For the text-containing cell, return its midpoint in (X, Y) coordinate format. 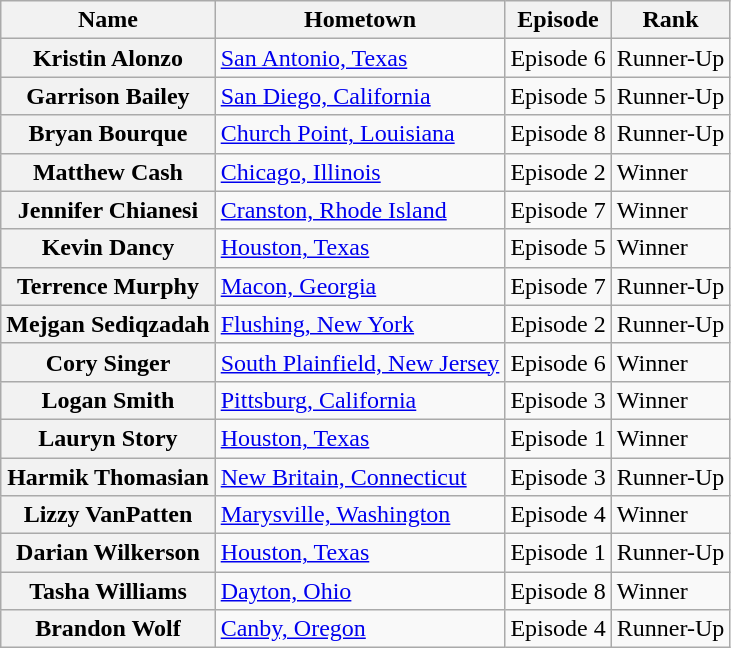
San Antonio, Texas (360, 58)
Kevin Dancy (108, 248)
Hometown (360, 20)
Matthew Cash (108, 172)
Harmik Thomasian (108, 477)
Tasha Williams (108, 591)
Flushing, New York (360, 324)
Mejgan Sediqzadah (108, 324)
Dayton, Ohio (360, 591)
Brandon Wolf (108, 629)
Rank (670, 20)
Canby, Oregon (360, 629)
Pittsburg, California (360, 400)
South Plainfield, New Jersey (360, 362)
Logan Smith (108, 400)
Chicago, Illinois (360, 172)
Marysville, Washington (360, 515)
Garrison Bailey (108, 96)
Bryan Bourque (108, 134)
Macon, Georgia (360, 286)
Terrence Murphy (108, 286)
New Britain, Connecticut (360, 477)
Cranston, Rhode Island (360, 210)
Lizzy VanPatten (108, 515)
Church Point, Louisiana (360, 134)
Lauryn Story (108, 438)
Name (108, 20)
Jennifer Chianesi (108, 210)
San Diego, California (360, 96)
Kristin Alonzo (108, 58)
Episode (558, 20)
Darian Wilkerson (108, 553)
Cory Singer (108, 362)
